Identify which cell holds the provided text, then report its [x, y] central coordinate. 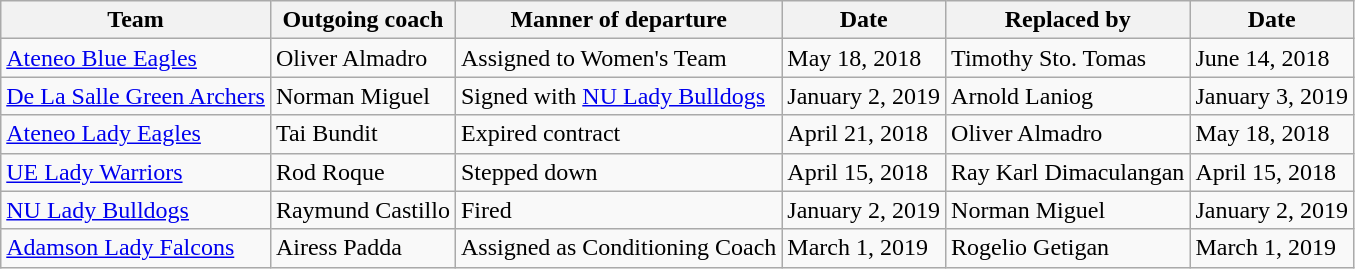
Signed with NU Lady Bulldogs [618, 96]
Tai Bundit [362, 134]
UE Lady Warriors [136, 172]
Fired [618, 210]
Assigned to Women's Team [618, 58]
January 3, 2019 [1272, 96]
Stepped down [618, 172]
Timothy Sto. Tomas [1068, 58]
Arnold Laniog [1068, 96]
Ateneo Lady Eagles [136, 134]
Ray Karl Dimaculangan [1068, 172]
Manner of departure [618, 20]
Rod Roque [362, 172]
De La Salle Green Archers [136, 96]
Outgoing coach [362, 20]
Expired contract [618, 134]
Replaced by [1068, 20]
Adamson Lady Falcons [136, 248]
June 14, 2018 [1272, 58]
Raymund Castillo [362, 210]
April 21, 2018 [864, 134]
Team [136, 20]
Airess Padda [362, 248]
Assigned as Conditioning Coach [618, 248]
Rogelio Getigan [1068, 248]
NU Lady Bulldogs [136, 210]
Ateneo Blue Eagles [136, 58]
